Extract the [X, Y] coordinate from the center of the cell holding the provided text.  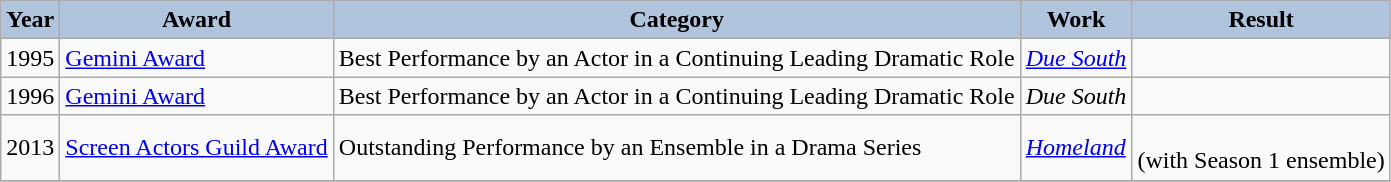
Year [30, 20]
Screen Actors Guild Award [196, 148]
1995 [30, 58]
Category [676, 20]
Outstanding Performance by an Ensemble in a Drama Series [676, 148]
Result [1261, 20]
(with Season 1 ensemble) [1261, 148]
Homeland [1076, 148]
Award [196, 20]
2013 [30, 148]
Work [1076, 20]
1996 [30, 96]
